Scan for the cell matching the given text and deliver its (x, y) coordinate at center. 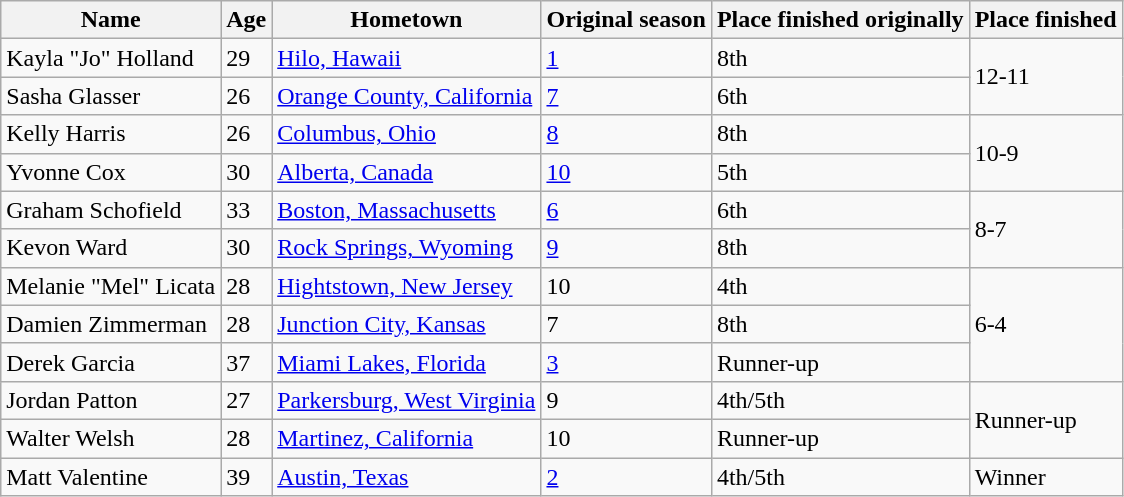
Rock Springs, Wyoming (406, 248)
Melanie "Mel" Licata (111, 286)
33 (246, 210)
Place finished (1046, 20)
Yvonne Cox (111, 172)
4th (840, 286)
Derek Garcia (111, 362)
Austin, Texas (406, 477)
Damien Zimmerman (111, 324)
Kevon Ward (111, 248)
37 (246, 362)
Graham Schofield (111, 210)
39 (246, 477)
Walter Welsh (111, 438)
12-11 (1046, 77)
29 (246, 58)
Parkersburg, West Virginia (406, 400)
Jordan Patton (111, 400)
Hilo, Hawaii (406, 58)
Alberta, Canada (406, 172)
Name (111, 20)
Boston, Massachusetts (406, 210)
8-7 (1046, 229)
Winner (1046, 477)
Orange County, California (406, 96)
5th (840, 172)
10-9 (1046, 153)
Original season (626, 20)
Junction City, Kansas (406, 324)
Hightstown, New Jersey (406, 286)
Place finished originally (840, 20)
Miami Lakes, Florida (406, 362)
Kelly Harris (111, 134)
27 (246, 400)
Hometown (406, 20)
Kayla "Jo" Holland (111, 58)
Age (246, 20)
1 (626, 58)
3 (626, 362)
6 (626, 210)
Columbus, Ohio (406, 134)
8 (626, 134)
Sasha Glasser (111, 96)
2 (626, 477)
Matt Valentine (111, 477)
6-4 (1046, 324)
Martinez, California (406, 438)
